Detect which cell encompasses the target text, then output its [X, Y] center coordinate. 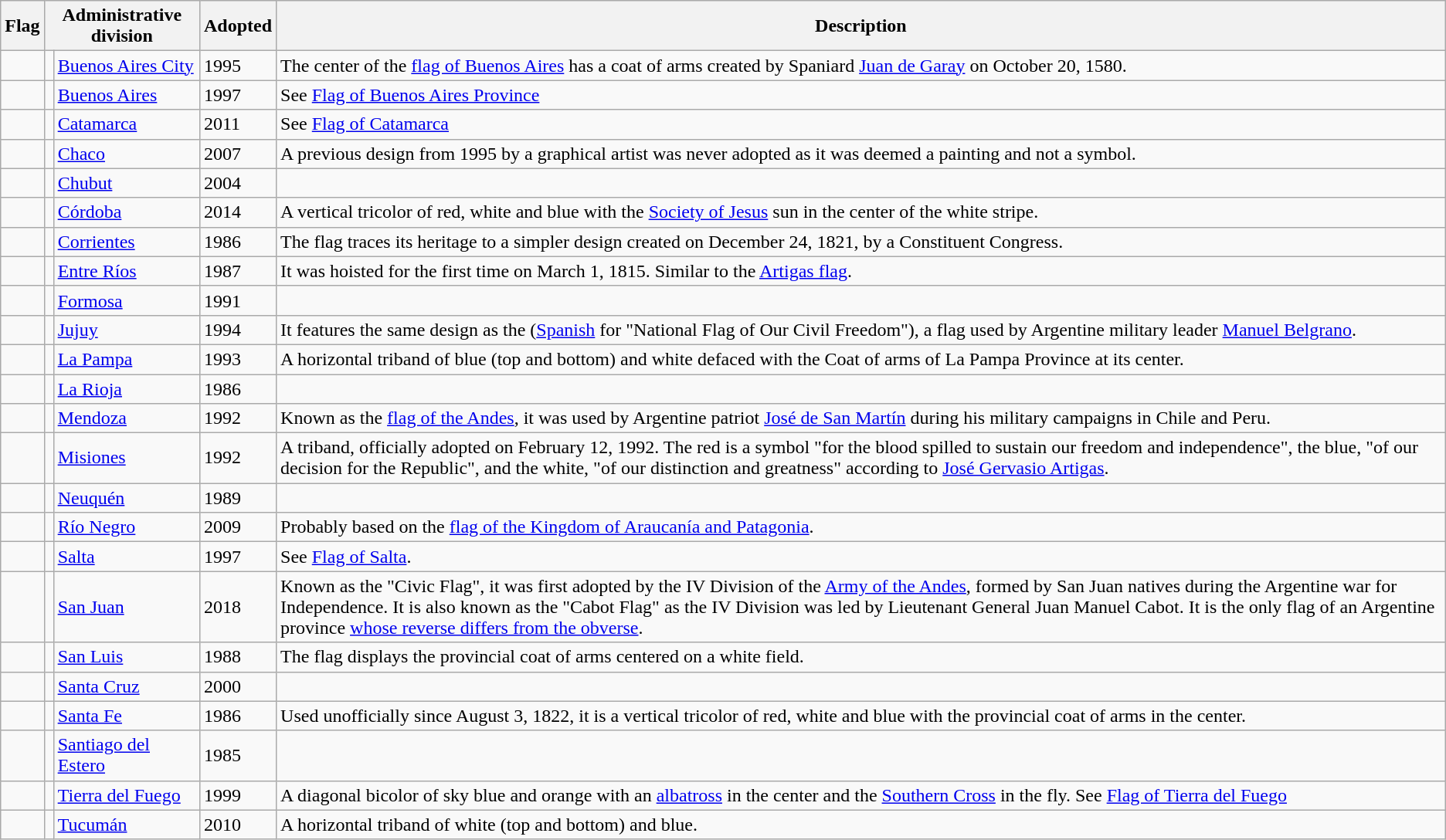
Chubut [127, 183]
1999 [238, 795]
A horizontal triband of blue (top and bottom) and white defaced with the Coat of arms of La Pampa Province at its center. [861, 359]
Adopted [238, 26]
2014 [238, 212]
Tierra del Fuego [127, 795]
A previous design from 1995 by a graphical artist was never adopted as it was deemed a painting and not a symbol. [861, 154]
2004 [238, 183]
A horizontal triband of white (top and bottom) and blue. [861, 825]
Mendoza [127, 418]
The flag traces its heritage to a simpler design created on December 24, 1821, by a Constituent Congress. [861, 242]
Catamarca [127, 124]
La Pampa [127, 359]
See Flag of Catamarca [861, 124]
Salta [127, 557]
The flag displays the provincial coat of arms centered on a white field. [861, 657]
1991 [238, 300]
Buenos Aires City [127, 66]
Santiago del Estero [127, 755]
Known as the flag of the Andes, it was used by Argentine patriot José de San Martín during his military campaigns in Chile and Peru. [861, 418]
Used unofficially since August 3, 1822, it is a vertical tricolor of red, white and blue with the provincial coat of arms in the center. [861, 716]
1993 [238, 359]
2010 [238, 825]
Córdoba [127, 212]
Santa Cruz [127, 686]
See Flag of Salta. [861, 557]
2009 [238, 527]
The center of the flag of Buenos Aires has a coat of arms created by Spaniard Juan de Garay on October 20, 1580. [861, 66]
2000 [238, 686]
2007 [238, 154]
Entre Ríos [127, 271]
1987 [238, 271]
Misiones [127, 459]
1994 [238, 330]
2018 [238, 607]
San Luis [127, 657]
San Juan [127, 607]
Probably based on the flag of the Kingdom of Araucanía and Patagonia. [861, 527]
Administrative division [122, 26]
2011 [238, 124]
Santa Fe [127, 716]
Chaco [127, 154]
A vertical tricolor of red, white and blue with the Society of Jesus sun in the center of the white stripe. [861, 212]
Formosa [127, 300]
Description [861, 26]
1989 [238, 498]
1985 [238, 755]
See Flag of Buenos Aires Province [861, 95]
Río Negro [127, 527]
Flag [22, 26]
Jujuy [127, 330]
Tucumán [127, 825]
It was hoisted for the first time on March 1, 1815. Similar to the Artigas flag. [861, 271]
A diagonal bicolor of sky blue and orange with an albatross in the center and the Southern Cross in the fly. See Flag of Tierra del Fuego [861, 795]
It features the same design as the (Spanish for "National Flag of Our Civil Freedom"), a flag used by Argentine military leader Manuel Belgrano. [861, 330]
1995 [238, 66]
1988 [238, 657]
Corrientes [127, 242]
Neuquén [127, 498]
La Rioja [127, 388]
Buenos Aires [127, 95]
